Extract the [x, y] coordinate from the center of the cell holding the provided text.  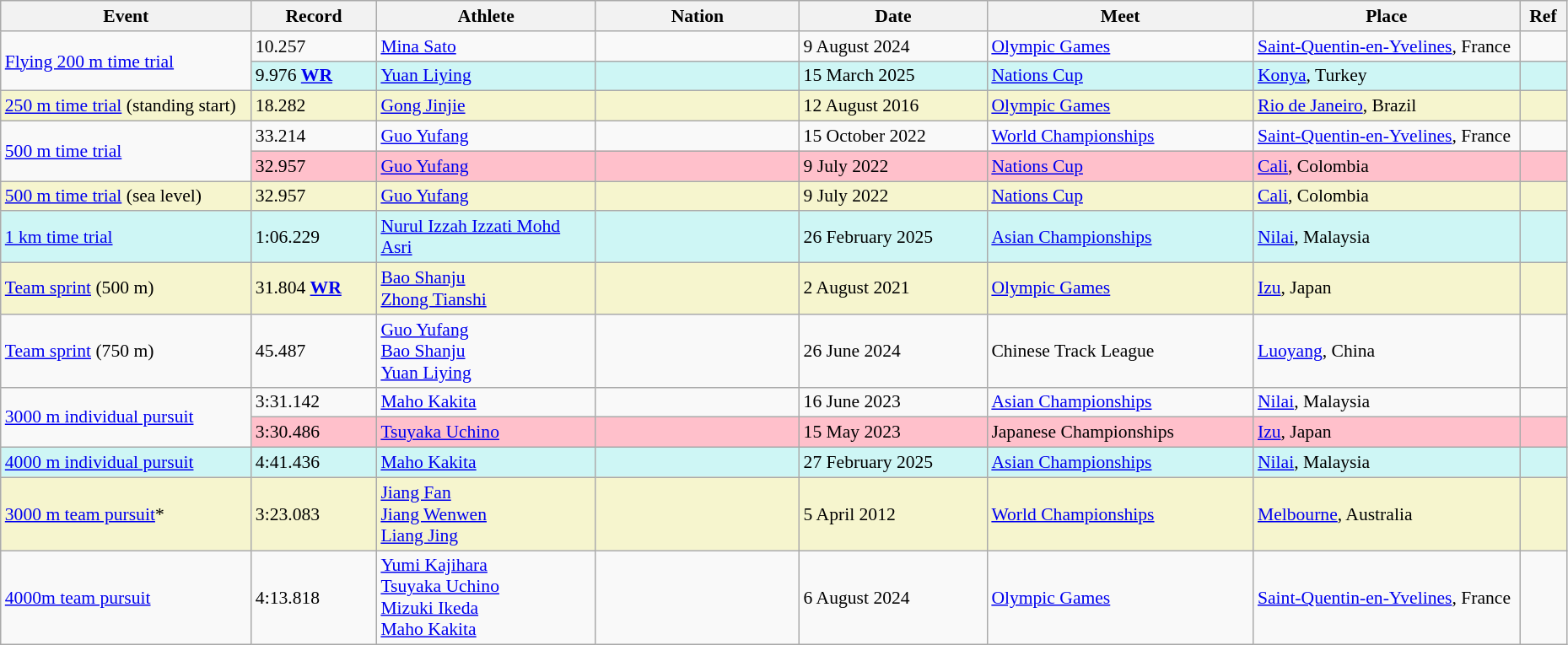
33.214 [314, 137]
Japanese Championships [1120, 433]
3000 m individual pursuit [127, 417]
Melbourne, Australia [1387, 514]
12 August 2016 [894, 106]
2 August 2021 [894, 288]
5 April 2012 [894, 514]
Jiang FanJiang WenwenLiang Jing [486, 514]
Flying 200 m time trial [127, 61]
Chinese Track League [1120, 351]
Record [314, 16]
Yuan Liying [486, 76]
26 June 2024 [894, 351]
Konya, Turkey [1387, 76]
4000m team pursuit [127, 598]
3000 m team pursuit* [127, 514]
Meet [1120, 16]
Guo YufangBao ShanjuYuan Liying [486, 351]
15 May 2023 [894, 433]
1 km time trial [127, 238]
4:41.436 [314, 463]
250 m time trial (standing start) [127, 106]
Place [1387, 16]
3:31.142 [314, 402]
15 March 2025 [894, 76]
500 m time trial (sea level) [127, 196]
3:30.486 [314, 433]
15 October 2022 [894, 137]
27 February 2025 [894, 463]
6 August 2024 [894, 598]
1:06.229 [314, 238]
Date [894, 16]
31.804 WR [314, 288]
Nurul Izzah Izzati Mohd Asri [486, 238]
Team sprint (500 m) [127, 288]
Gong Jinjie [486, 106]
16 June 2023 [894, 402]
Bao ShanjuZhong Tianshi [486, 288]
45.487 [314, 351]
Ref [1544, 16]
Mina Sato [486, 46]
Nation [697, 16]
4:13.818 [314, 598]
Athlete [486, 16]
Team sprint (750 m) [127, 351]
3:23.083 [314, 514]
18.282 [314, 106]
500 m time trial [127, 152]
Rio de Janeiro, Brazil [1387, 106]
Luoyang, China [1387, 351]
26 February 2025 [894, 238]
Event [127, 16]
Tsuyaka Uchino [486, 433]
4000 m individual pursuit [127, 463]
9 August 2024 [894, 46]
Yumi KajiharaTsuyaka UchinoMizuki IkedaMaho Kakita [486, 598]
9.976 WR [314, 76]
10.257 [314, 46]
